Extract the [X, Y] coordinate from the center of the cell holding the provided text.  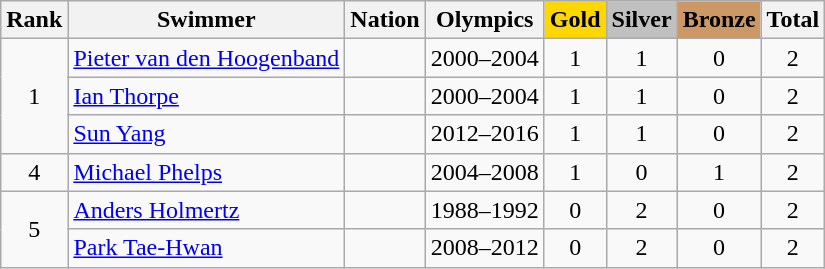
Nation [385, 20]
4 [34, 172]
Sun Yang [206, 134]
Silver [642, 20]
Swimmer [206, 20]
2008–2012 [484, 248]
Gold [575, 20]
Park Tae-Hwan [206, 248]
2004–2008 [484, 172]
Bronze [719, 20]
Total [793, 20]
Pieter van den Hoogenband [206, 58]
5 [34, 229]
Michael Phelps [206, 172]
Ian Thorpe [206, 96]
Anders Holmertz [206, 210]
2012–2016 [484, 134]
Olympics [484, 20]
Rank [34, 20]
1988–1992 [484, 210]
